For the text-containing cell, return its midpoint in [x, y] coordinate format. 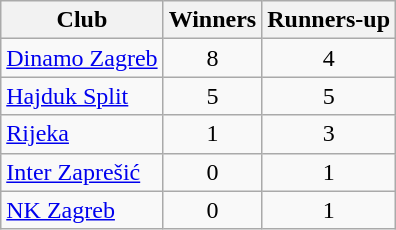
Club [82, 20]
3 [329, 134]
Inter Zaprešić [82, 172]
NK Zagreb [82, 210]
Winners [212, 20]
8 [212, 58]
Runners-up [329, 20]
Hajduk Split [82, 96]
Rijeka [82, 134]
4 [329, 58]
Dinamo Zagreb [82, 58]
